For the text-containing cell, return its midpoint in [x, y] coordinate format. 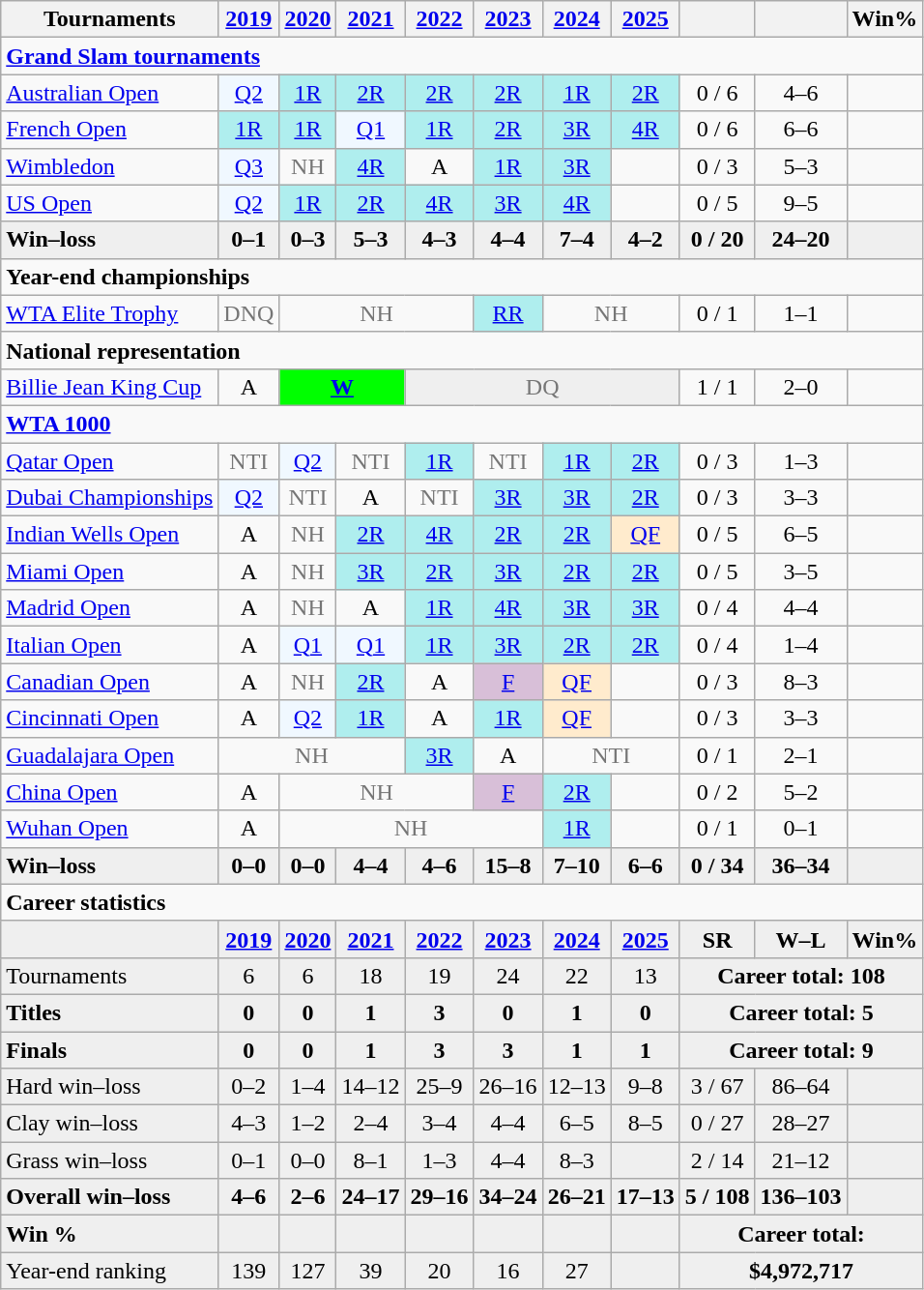
2–0 [800, 387]
15–8 [508, 865]
2 / 14 [717, 1160]
16 [508, 1271]
Hard win–loss [110, 1087]
5 / 108 [717, 1197]
5–2 [800, 792]
Wuhan Open [110, 829]
Qatar Open [110, 461]
0 / 2 [717, 792]
Career statistics [462, 902]
US Open [110, 203]
0 / 27 [717, 1124]
DQ [542, 387]
8–5 [646, 1124]
Win % [110, 1234]
3–5 [800, 572]
Cincinnati Open [110, 718]
Indian Wells Open [110, 535]
8–1 [371, 1160]
4–2 [646, 240]
Career total: [800, 1234]
Year-end ranking [110, 1271]
139 [249, 1271]
9–5 [800, 203]
Titles [110, 1012]
3–4 [439, 1124]
$4,972,717 [800, 1271]
2–6 [307, 1197]
24–17 [371, 1197]
China Open [110, 792]
18 [371, 976]
Career total: 5 [800, 1012]
Grand Slam tournaments [462, 56]
20 [439, 1271]
36–34 [800, 865]
13 [646, 976]
127 [307, 1271]
Madrid Open [110, 608]
25–9 [439, 1087]
RR [508, 313]
12–13 [576, 1087]
34–24 [508, 1197]
17–13 [646, 1197]
Dubai Championships [110, 498]
9–8 [646, 1087]
Career total: 108 [800, 976]
SR [717, 939]
Year-end championships [462, 277]
0 / 20 [717, 240]
21–12 [800, 1160]
1 / 1 [717, 387]
39 [371, 1271]
Q3 [249, 166]
Italian Open [110, 645]
Guadalajara Open [110, 755]
Miami Open [110, 572]
2–4 [371, 1124]
0 / 34 [717, 865]
2–1 [800, 755]
Grass win–loss [110, 1160]
26–16 [508, 1087]
29–16 [439, 1197]
28–27 [800, 1124]
7–4 [576, 240]
Australian Open [110, 93]
Overall win–loss [110, 1197]
86–64 [800, 1087]
Career total: 9 [800, 1049]
1–1 [800, 313]
National representation [462, 350]
136–103 [800, 1197]
0–3 [307, 240]
Finals [110, 1049]
27 [576, 1271]
0–2 [249, 1087]
24 [508, 976]
Billie Jean King Cup [110, 387]
Wimbledon [110, 166]
26–21 [576, 1197]
W–L [800, 939]
3 / 67 [717, 1087]
W [342, 387]
1–2 [307, 1124]
24–20 [800, 240]
French Open [110, 130]
WTA Elite Trophy [110, 313]
19 [439, 976]
14–12 [371, 1087]
WTA 1000 [462, 424]
22 [576, 976]
7–10 [576, 865]
Clay win–loss [110, 1124]
DNQ [249, 313]
Canadian Open [110, 682]
